Capture the cell that displays the provided text and extract its (x, y) central coordinate. 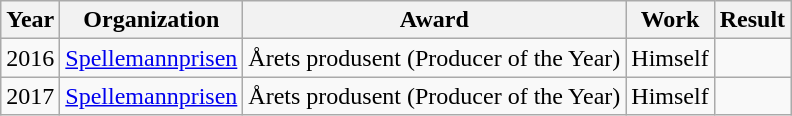
2016 (30, 58)
Award (434, 20)
Year (30, 20)
Result (752, 20)
Organization (152, 20)
2017 (30, 96)
Work (670, 20)
